Scan for the cell matching the given text and deliver its (x, y) coordinate at center. 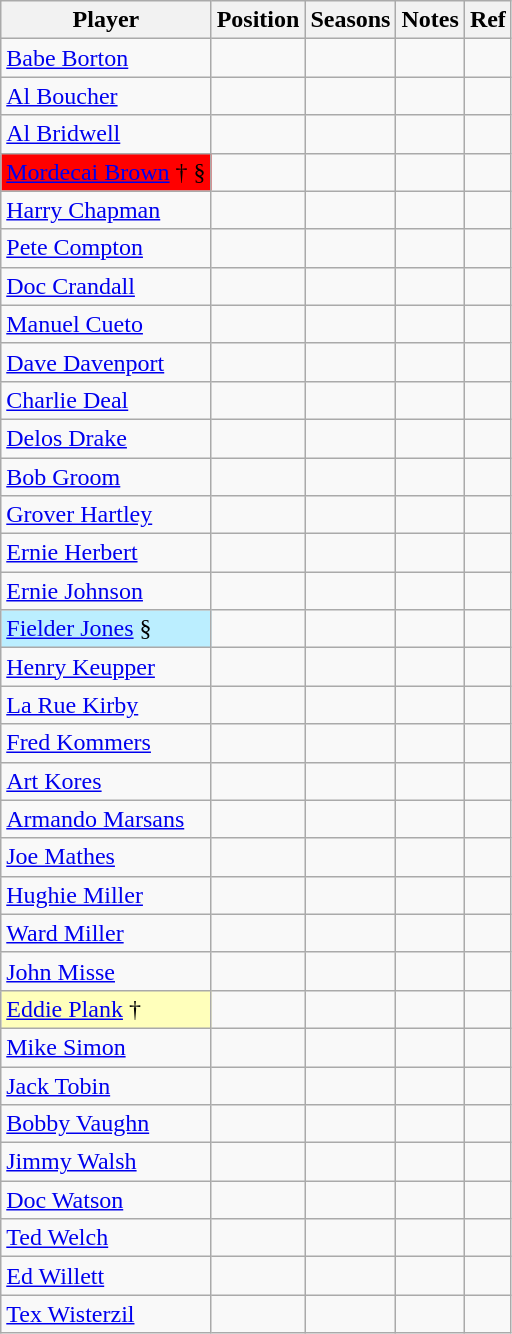
Tex Wisterzil (106, 1314)
Delos Drake (106, 438)
Al Bridwell (106, 134)
Babe Borton (106, 58)
Grover Hartley (106, 515)
Art Kores (106, 781)
Jimmy Walsh (106, 1162)
Joe Mathes (106, 857)
Bobby Vaughn (106, 1124)
Doc Crandall (106, 286)
Al Boucher (106, 96)
Notes (430, 20)
Position (258, 20)
Bob Groom (106, 477)
Mordecai Brown † § (106, 172)
Eddie Plank † (106, 1009)
Charlie Deal (106, 400)
Ernie Johnson (106, 591)
Ernie Herbert (106, 553)
Player (106, 20)
Armando Marsans (106, 819)
Ward Miller (106, 933)
Manuel Cueto (106, 324)
Pete Compton (106, 248)
John Misse (106, 971)
Fielder Jones § (106, 629)
Ted Welch (106, 1238)
Harry Chapman (106, 210)
Seasons (350, 20)
Dave Davenport (106, 362)
Jack Tobin (106, 1085)
Ed Willett (106, 1276)
La Rue Kirby (106, 705)
Hughie Miller (106, 895)
Mike Simon (106, 1047)
Fred Kommers (106, 743)
Doc Watson (106, 1200)
Ref (488, 20)
Henry Keupper (106, 667)
